Return (x, y) of the center of cell containing provided text 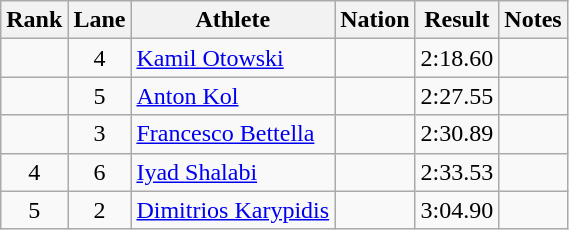
Result (457, 20)
6 (100, 172)
2 (100, 210)
Athlete (233, 20)
2:33.53 (457, 172)
Rank (34, 20)
Kamil Otowski (233, 58)
2:18.60 (457, 58)
Francesco Bettella (233, 134)
Notes (533, 20)
Dimitrios Karypidis (233, 210)
Lane (100, 20)
Iyad Shalabi (233, 172)
2:30.89 (457, 134)
Nation (375, 20)
3:04.90 (457, 210)
2:27.55 (457, 96)
Anton Kol (233, 96)
3 (100, 134)
